Provide the (X, Y) coordinate of the cell's center where the given text is located.  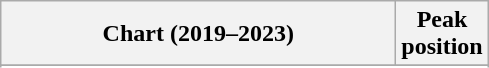
Chart (2019–2023) (198, 34)
Peakposition (442, 34)
